Extract the [X, Y] coordinate from the center of the cell holding the provided text.  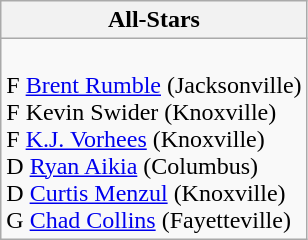
All-Stars [154, 20]
